Extract the (x, y) coordinate from the center of the cell holding the provided text.  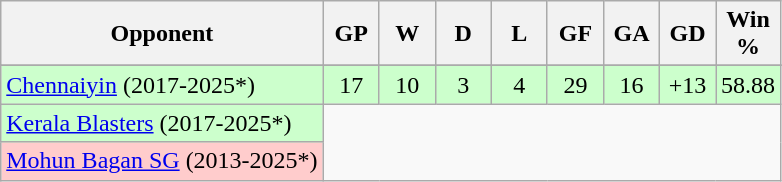
3 (463, 85)
L (519, 34)
D (463, 34)
Kerala Blasters (2017-2025*) (162, 123)
GF (575, 34)
GP (351, 34)
GA (631, 34)
Chennaiyin (2017-2025*) (162, 85)
10 (407, 85)
Opponent (162, 34)
Win % (748, 34)
Mohun Bagan SG (2013-2025*) (162, 161)
58.88 (748, 85)
+13 (688, 85)
4 (519, 85)
16 (631, 85)
17 (351, 85)
GD (688, 34)
29 (575, 85)
W (407, 34)
